Identify which cell holds the provided text, then report its (X, Y) central coordinate. 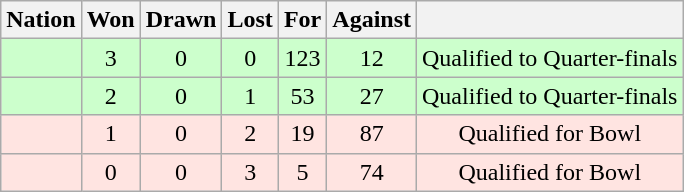
53 (302, 96)
For (302, 20)
19 (302, 134)
27 (372, 96)
5 (302, 172)
87 (372, 134)
123 (302, 58)
Won (110, 20)
Nation (41, 20)
Lost (250, 20)
Drawn (181, 20)
Against (372, 20)
74 (372, 172)
12 (372, 58)
